Locate the cell with the specified text and output its [x, y] center coordinate. 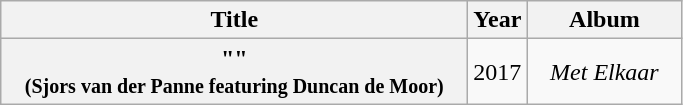
Met Elkaar [604, 72]
Album [604, 20]
Year [498, 20]
""(Sjors van der Panne featuring Duncan de Moor) [234, 72]
2017 [498, 72]
Title [234, 20]
